From the cell containing the given text, extract its center point as [x, y] coordinate. 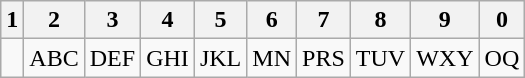
9 [445, 20]
PRS [324, 58]
ABC [54, 58]
1 [12, 20]
7 [324, 20]
MN [272, 58]
WXY [445, 58]
TUV [380, 58]
JKL [220, 58]
4 [168, 20]
GHI [168, 58]
0 [502, 20]
OQ [502, 58]
DEF [112, 58]
6 [272, 20]
2 [54, 20]
5 [220, 20]
8 [380, 20]
3 [112, 20]
